Find where the given text appears and provide that cell's center as [x, y] coordinate. 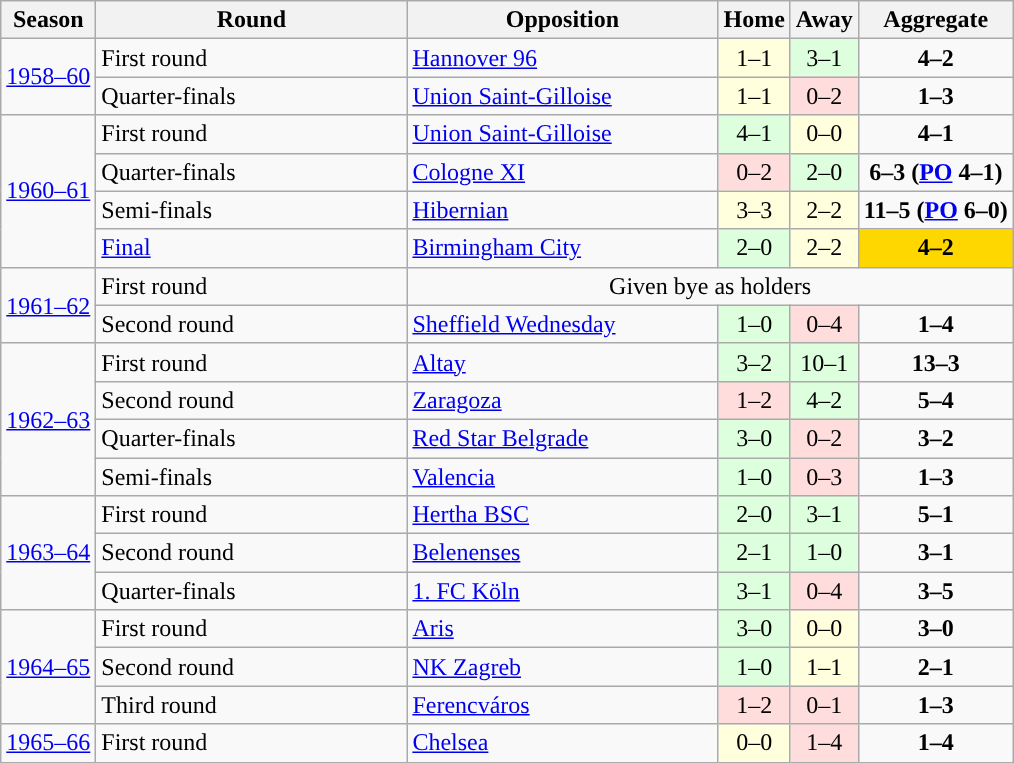
3–3 [754, 210]
6–3 (PO 4–1) [936, 172]
1963–64 [48, 553]
Hannover 96 [562, 58]
Opposition [562, 20]
1960–61 [48, 191]
Round [252, 20]
Zaragoza [562, 400]
1961–62 [48, 305]
Hibernian [562, 210]
3–5 [936, 591]
Given bye as holders [710, 286]
Ferencváros [562, 705]
5–1 [936, 515]
1962–63 [48, 419]
0–3 [824, 477]
Chelsea [562, 743]
NK Zagreb [562, 667]
Aggregate [936, 20]
1958–60 [48, 77]
1965–66 [48, 743]
10–1 [824, 362]
1964–65 [48, 667]
Sheffield Wednesday [562, 324]
Hertha BSC [562, 515]
Home [754, 20]
Cologne XI [562, 172]
0–1 [824, 705]
11–5 (PO 6–0) [936, 210]
Valencia [562, 477]
Birmingham City [562, 248]
Altay [562, 362]
Season [48, 20]
Red Star Belgrade [562, 438]
Final [252, 248]
5–4 [936, 400]
13–3 [936, 362]
Belenenses [562, 553]
Away [824, 20]
Third round [252, 705]
Aris [562, 629]
1. FC Köln [562, 591]
